Detect which cell encompasses the target text, then output its (x, y) center coordinate. 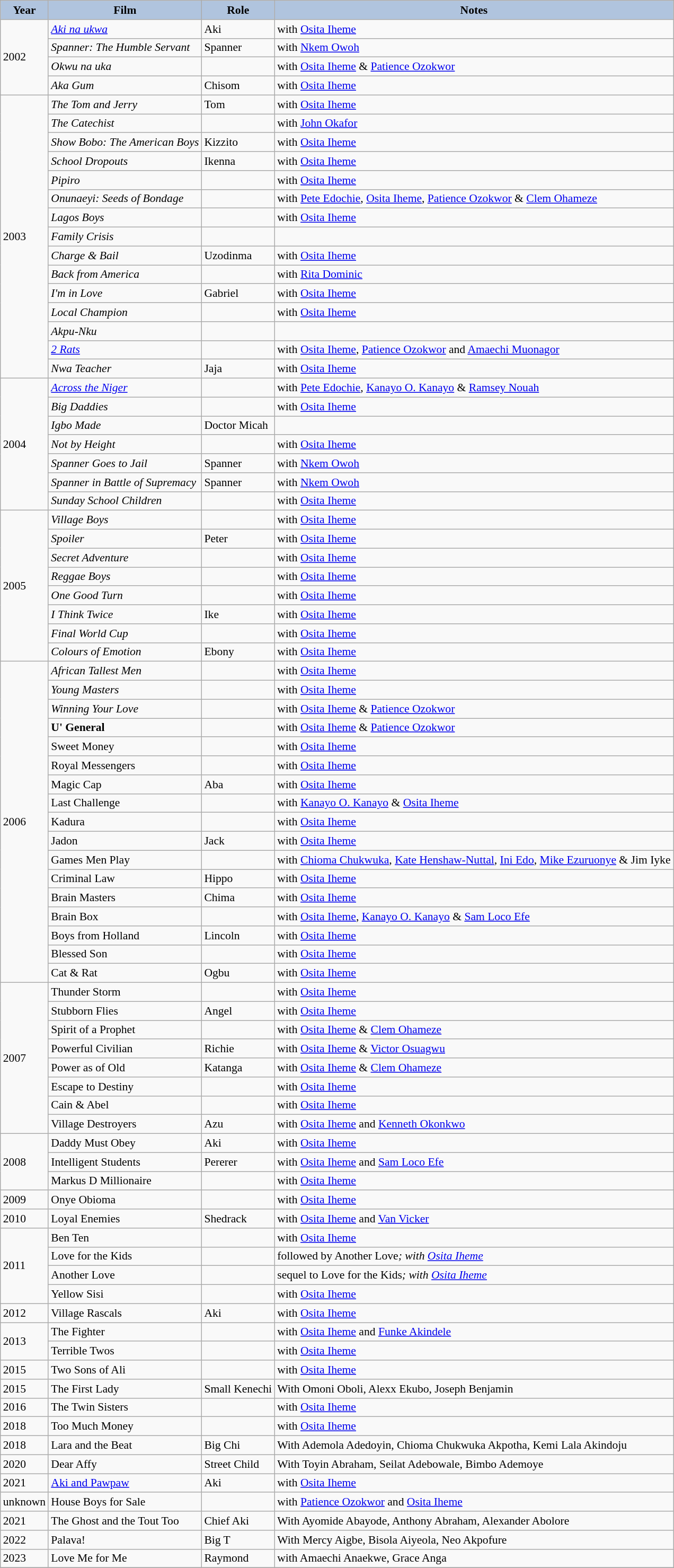
The Catechist (125, 124)
Sweet Money (125, 747)
with Amaechi Anaekwe, Grace Anga (474, 1558)
Thunder Storm (125, 992)
Jadon (125, 841)
Year (24, 10)
Love Me for Me (125, 1558)
2022 (24, 1540)
Intelligent Students (125, 1162)
2003 (24, 236)
With Ademola Adedoyin, Chioma Chukwuka Akpotha, Kemi Lala Akindoju (474, 1446)
African Tallest Men (125, 671)
Village Boys (125, 520)
One Good Turn (125, 596)
Charge & Bail (125, 256)
2006 (24, 822)
followed by Another Love; with Osita Iheme (474, 1256)
Kizzito (238, 143)
Terrible Twos (125, 1351)
Spanner Goes to Jail (125, 463)
with Osita Iheme and Funke Akindele (474, 1332)
The First Lady (125, 1389)
Big T (238, 1540)
Love for the Kids (125, 1256)
Too Much Money (125, 1426)
Show Bobo: The American Boys (125, 143)
Small Kenechi (238, 1389)
2016 (24, 1407)
2012 (24, 1313)
2 Rats (125, 350)
Jack (238, 841)
Pipiro (125, 180)
With Omoni Oboli, Alexx Ekubo, Joseph Benjamin (474, 1389)
2005 (24, 586)
Games Men Play (125, 860)
Angel (238, 1011)
School Dropouts (125, 161)
Lagos Boys (125, 218)
with Osita Iheme and Van Vicker (474, 1219)
Okwu na uka (125, 67)
Onunaeyi: Seeds of Bondage (125, 199)
Lincoln (238, 936)
Uzodinma (238, 256)
2023 (24, 1558)
Richie (238, 1049)
2002 (24, 57)
with Patience Ozokwor and Osita Iheme (474, 1502)
With Ayomide Abayode, Anthony Abraham, Alexander Abolore (474, 1521)
with Rita Dominic (474, 275)
Powerful Civilian (125, 1049)
2009 (24, 1200)
Village Rascals (125, 1313)
Cain & Abel (125, 1105)
Pererer (238, 1162)
Local Champion (125, 312)
Secret Adventure (125, 558)
House Boys for Sale (125, 1502)
with Kanayo O. Kanayo & Osita Iheme (474, 803)
Ben Ten (125, 1238)
Back from America (125, 275)
Ebony (238, 652)
Lara and the Beat (125, 1446)
Notes (474, 10)
Young Masters (125, 690)
Onye Obioma (125, 1200)
2010 (24, 1219)
Chisom (238, 86)
Family Crisis (125, 237)
Nwa Teacher (125, 369)
with John Okafor (474, 124)
Reggae Boys (125, 577)
2020 (24, 1464)
The Fighter (125, 1332)
Ogbu (238, 973)
Cat & Rat (125, 973)
Katanga (238, 1068)
Azu (238, 1124)
Criminal Law (125, 879)
Spirit of a Prophet (125, 1030)
2011 (24, 1266)
2013 (24, 1341)
with Osita Iheme and Sam Loco Efe (474, 1162)
Chima (238, 898)
Ikenna (238, 161)
Kadura (125, 822)
Boys from Holland (125, 936)
Dear Affy (125, 1464)
Two Sons of Ali (125, 1370)
Spoiler (125, 539)
Last Challenge (125, 803)
Aki and Pawpaw (125, 1483)
with Osita Iheme, Patience Ozokwor and Amaechi Muonagor (474, 350)
Gabriel (238, 294)
Doctor Micah (238, 426)
I Think Twice (125, 614)
Escape to Destiny (125, 1087)
with Osita Iheme, Kanayo O. Kanayo & Sam Loco Efe (474, 917)
With Mercy Aigbe, Bisola Aiyeola, Neo Akpofure (474, 1540)
Chief Aki (238, 1521)
Palava! (125, 1540)
Jaja (238, 369)
The Twin Sisters (125, 1407)
Brain Box (125, 917)
Markus D Millionaire (125, 1181)
Ike (238, 614)
With Toyin Abraham, Seilat Adebowale, Bimbo Ademoye (474, 1464)
U' General (125, 728)
with Osita Iheme & Victor Osuagwu (474, 1049)
with Chioma Chukwuka, Kate Henshaw-Nuttal, Ini Edo, Mike Ezuruonye & Jim Iyke (474, 860)
Street Child (238, 1464)
Spanner in Battle of Supremacy (125, 482)
Not by Height (125, 445)
Colours of Emotion (125, 652)
Aki na ukwa (125, 29)
Film (125, 10)
Loyal Enemies (125, 1219)
Igbo Made (125, 426)
Role (238, 10)
2007 (24, 1058)
with Pete Edochie, Kanayo O. Kanayo & Ramsey Nouah (474, 388)
Winning Your Love (125, 709)
Shedrack (238, 1219)
Brain Masters (125, 898)
Peter (238, 539)
Blessed Son (125, 954)
Spanner: The Humble Servant (125, 48)
Big Daddies (125, 407)
2004 (24, 444)
Hippo (238, 879)
The Tom and Jerry (125, 104)
Big Chi (238, 1446)
Royal Messengers (125, 765)
Akpu-Nku (125, 331)
Village Destroyers (125, 1124)
Sunday School Children (125, 501)
Power as of Old (125, 1068)
unknown (24, 1502)
sequel to Love for the Kids; with Osita Iheme (474, 1275)
The Ghost and the Tout Too (125, 1521)
I'm in Love (125, 294)
Stubborn Flies (125, 1011)
2008 (24, 1162)
with Pete Edochie, Osita Iheme, Patience Ozokwor & Clem Ohameze (474, 199)
Across the Niger (125, 388)
Aba (238, 785)
Yellow Sisi (125, 1294)
Final World Cup (125, 633)
Another Love (125, 1275)
Daddy Must Obey (125, 1143)
Tom (238, 104)
Magic Cap (125, 785)
with Osita Iheme and Kenneth Okonkwo (474, 1124)
Aka Gum (125, 86)
Raymond (238, 1558)
